Pinpoint the cell where the given text exists, returning its (X, Y) midpoint coordinate. 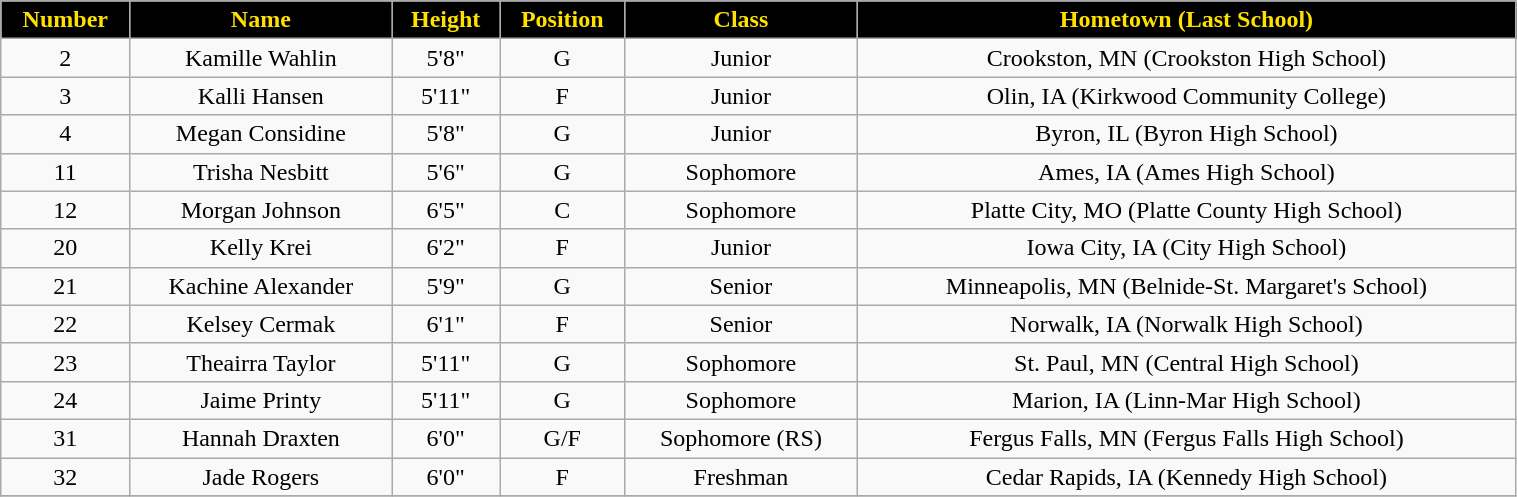
Platte City, MO (Platte County High School) (1186, 210)
Class (741, 20)
Minneapolis, MN (Belnide-St. Margaret's School) (1186, 286)
Jaime Printy (261, 400)
12 (66, 210)
3 (66, 96)
Number (66, 20)
Theairra Taylor (261, 362)
C (563, 210)
Jade Rogers (261, 477)
Olin, IA (Kirkwood Community College) (1186, 96)
Iowa City, IA (City High School) (1186, 248)
2 (66, 58)
32 (66, 477)
G/F (563, 438)
4 (66, 134)
6'2" (446, 248)
Sophomore (RS) (741, 438)
Kalli Hansen (261, 96)
Kelsey Cermak (261, 324)
Byron, IL (Byron High School) (1186, 134)
Kelly Krei (261, 248)
5'6" (446, 172)
Morgan Johnson (261, 210)
Kamille Wahlin (261, 58)
Crookston, MN (Crookston High School) (1186, 58)
Marion, IA (Linn-Mar High School) (1186, 400)
Trisha Nesbitt (261, 172)
Norwalk, IA (Norwalk High School) (1186, 324)
Freshman (741, 477)
Cedar Rapids, IA (Kennedy High School) (1186, 477)
St. Paul, MN (Central High School) (1186, 362)
6'1" (446, 324)
22 (66, 324)
21 (66, 286)
Position (563, 20)
Hannah Draxten (261, 438)
5'9" (446, 286)
6'5" (446, 210)
24 (66, 400)
Name (261, 20)
20 (66, 248)
31 (66, 438)
Ames, IA (Ames High School) (1186, 172)
11 (66, 172)
Kachine Alexander (261, 286)
23 (66, 362)
Fergus Falls, MN (Fergus Falls High School) (1186, 438)
Megan Considine (261, 134)
Hometown (Last School) (1186, 20)
Height (446, 20)
